Find where the given text appears and provide that cell's center as [X, Y] coordinate. 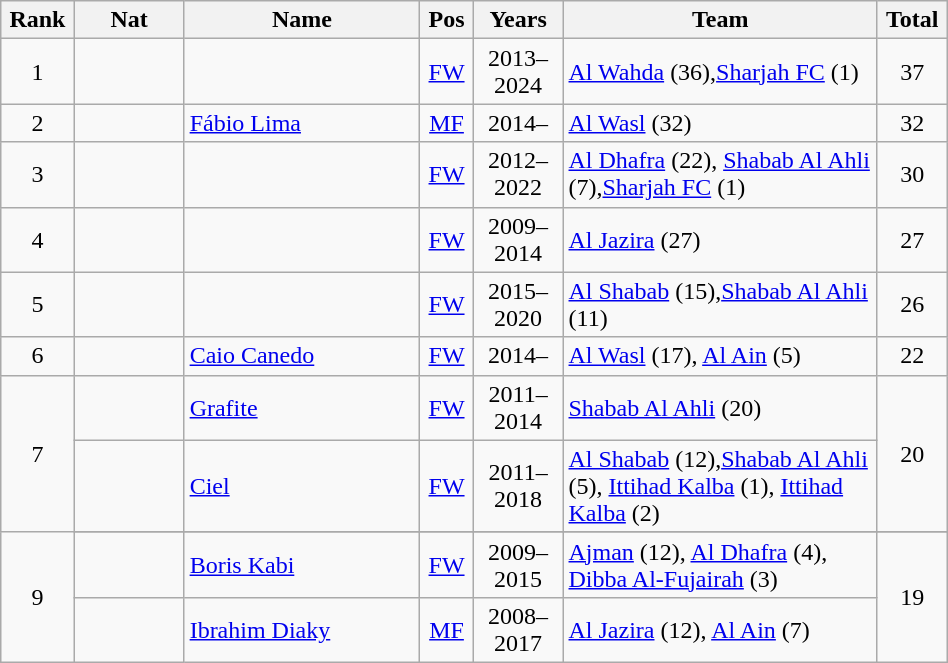
2009–2015 [518, 564]
2 [38, 123]
2009–2014 [518, 240]
Shabab Al Ahli (20) [720, 408]
Rank [38, 20]
20 [912, 454]
Ajman (12), Al Dhafra (4), Dibba Al-Fujairah (3) [720, 564]
27 [912, 240]
19 [912, 597]
Al Jazira (27) [720, 240]
Al Wasl (17), Al Ain (5) [720, 356]
2008–2017 [518, 630]
2013–2024 [518, 72]
Boris Kabi [302, 564]
Al Shabab (15),Shabab Al Ahli (11) [720, 304]
4 [38, 240]
5 [38, 304]
Years [518, 20]
6 [38, 356]
Pos [446, 20]
2012–2022 [518, 174]
Team [720, 20]
Nat [129, 20]
7 [38, 454]
2011–2014 [518, 408]
Total [912, 20]
37 [912, 72]
Ibrahim Diaky [302, 630]
22 [912, 356]
26 [912, 304]
Al Wasl (32) [720, 123]
Al Jazira (12), Al Ain (7) [720, 630]
Al Wahda (36),Sharjah FC (1) [720, 72]
30 [912, 174]
Grafite [302, 408]
2015–2020 [518, 304]
Al Shabab (12),Shabab Al Ahli (5), Ittihad Kalba (1), Ittihad Kalba (2) [720, 486]
2011–2018 [518, 486]
Ciel [302, 486]
Name [302, 20]
Caio Canedo [302, 356]
Fábio Lima [302, 123]
3 [38, 174]
9 [38, 597]
32 [912, 123]
1 [38, 72]
Al Dhafra (22), Shabab Al Ahli (7),Sharjah FC (1) [720, 174]
